Detect which cell encompasses the target text, then output its [X, Y] center coordinate. 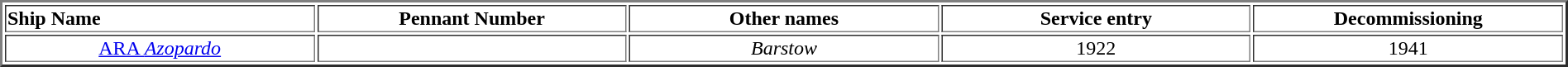
Barstow [784, 48]
Pennant Number [471, 18]
Other names [784, 18]
1922 [1096, 48]
1941 [1408, 48]
Service entry [1096, 18]
ARA Azopardo [160, 48]
Ship Name [160, 18]
Decommissioning [1408, 18]
